Scan for the cell matching the given text and deliver its [x, y] coordinate at center. 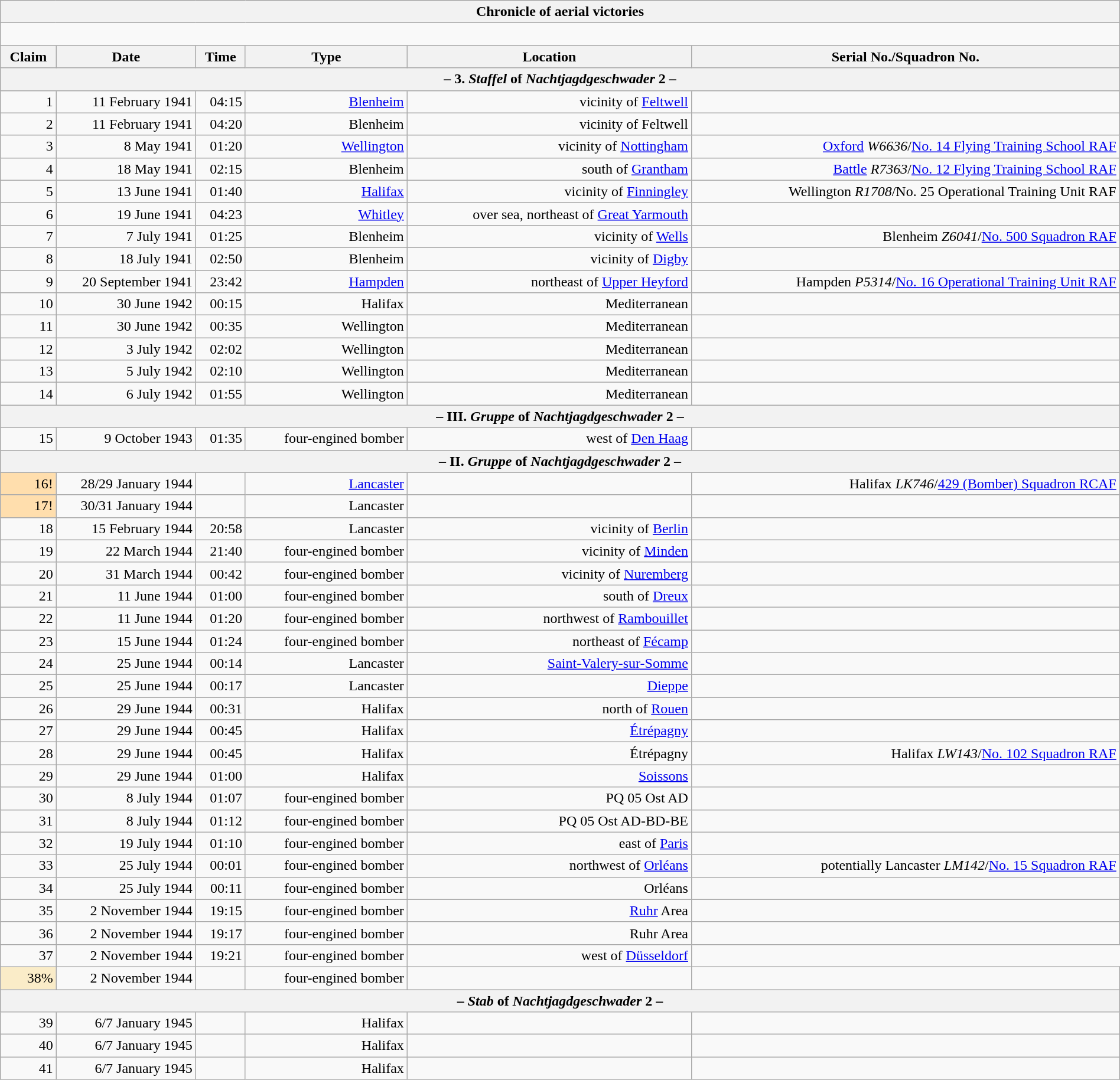
3 July 1942 [126, 349]
8 May 1941 [126, 146]
19 June 1941 [126, 214]
04:20 [220, 124]
01:40 [220, 191]
9 October 1943 [126, 439]
15 [28, 439]
02:02 [220, 349]
04:15 [220, 102]
37 [28, 955]
Location [549, 57]
20 September 1941 [126, 282]
PQ 05 Ost AD [549, 798]
northwest of Orléans [549, 866]
19:15 [220, 911]
– II. Gruppe of Nachtjagdgeschwader 2 – [560, 461]
northeast of Fécamp [549, 641]
6 July 1942 [126, 394]
26 [28, 709]
19 [28, 551]
Orléans [549, 888]
south of Dreux [549, 596]
40 [28, 1046]
22 [28, 618]
12 [28, 349]
west of Düsseldorf [549, 955]
10 [28, 304]
vicinity of Nuremberg [549, 573]
02:10 [220, 371]
23 [28, 641]
Chronicle of aerial victories [560, 12]
Halifax LK746/429 (Bomber) Squadron RCAF [905, 484]
9 [28, 282]
17! [28, 506]
20:58 [220, 528]
00:35 [220, 327]
01:10 [220, 843]
00:17 [220, 686]
Whitley [326, 214]
3 [28, 146]
24 [28, 664]
potentially Lancaster LM142/No. 15 Squadron RAF [905, 866]
7 [28, 236]
01:07 [220, 798]
Dieppe [549, 686]
Oxford W6636/No. 14 Flying Training School RAF [905, 146]
01:35 [220, 439]
00:14 [220, 664]
15 June 1944 [126, 641]
18 [28, 528]
01:25 [220, 236]
vicinity of Digby [549, 259]
02:50 [220, 259]
30 [28, 798]
31 March 1944 [126, 573]
29 [28, 776]
21:40 [220, 551]
00:01 [220, 866]
00:11 [220, 888]
northwest of Rambouillet [549, 618]
6 [28, 214]
00:42 [220, 573]
Soissons [549, 776]
Hampden P5314/No. 16 Operational Training Unit RAF [905, 282]
39 [28, 1023]
21 [28, 596]
23:42 [220, 282]
19:21 [220, 955]
4 [28, 169]
35 [28, 911]
PQ 05 Ost AD-BD-BE [549, 821]
28/29 January 1944 [126, 484]
1 [28, 102]
Halifax LW143/No. 102 Squadron RAF [905, 753]
41 [28, 1068]
28 [28, 753]
7 July 1941 [126, 236]
34 [28, 888]
vicinity of Berlin [549, 528]
Saint-Valery-sur-Somme [549, 664]
00:31 [220, 709]
vicinity of Finningley [549, 191]
27 [28, 731]
18 July 1941 [126, 259]
16! [28, 484]
04:23 [220, 214]
over sea, northeast of Great Yarmouth [549, 214]
Battle R7363/No. 12 Flying Training School RAF [905, 169]
11 [28, 327]
20 [28, 573]
01:55 [220, 394]
15 February 1944 [126, 528]
19:17 [220, 933]
31 [28, 821]
30/31 January 1944 [126, 506]
Type [326, 57]
west of Den Haag [549, 439]
33 [28, 866]
vicinity of Minden [549, 551]
22 March 1944 [126, 551]
– III. Gruppe of Nachtjagdgeschwader 2 – [560, 416]
36 [28, 933]
Hampden [326, 282]
vicinity of Nottingham [549, 146]
Time [220, 57]
Wellington R1708/No. 25 Operational Training Unit RAF [905, 191]
north of Rouen [549, 709]
2 [28, 124]
13 June 1941 [126, 191]
00:15 [220, 304]
13 [28, 371]
– Stab of Nachtjagdgeschwader 2 – [560, 1001]
5 July 1942 [126, 371]
14 [28, 394]
Date [126, 57]
Serial No./Squadron No. [905, 57]
32 [28, 843]
Blenheim Z6041/No. 500 Squadron RAF [905, 236]
25 [28, 686]
01:12 [220, 821]
19 July 1944 [126, 843]
8 [28, 259]
south of Grantham [549, 169]
38% [28, 978]
02:15 [220, 169]
east of Paris [549, 843]
01:24 [220, 641]
northeast of Upper Heyford [549, 282]
vicinity of Wells [549, 236]
Claim [28, 57]
5 [28, 191]
– 3. Staffel of Nachtjagdgeschwader 2 – [560, 79]
18 May 1941 [126, 169]
